Provide the (x, y) coordinate of the cell's center where the given text is located.  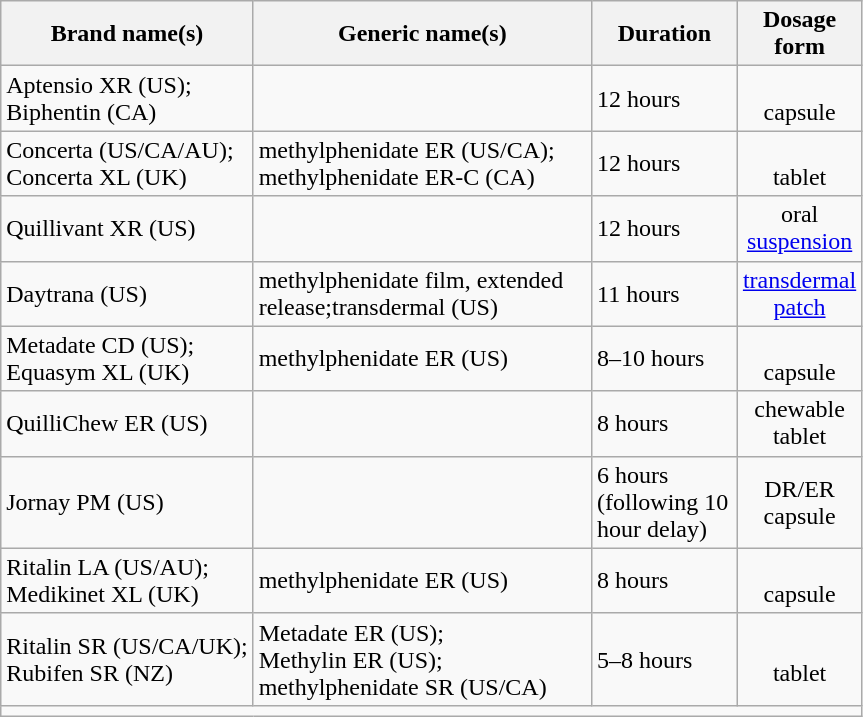
DR/ERcapsule (799, 502)
5–8 hours (664, 659)
8–10 hours (664, 358)
Aptensio XR (US);Biphentin (CA) (127, 98)
Metadate CD (US);Equasym XL (UK) (127, 358)
Generic name(s) (422, 34)
Duration (664, 34)
Jornay PM (US) (127, 502)
Ritalin LA (US/AU);Medikinet XL (UK) (127, 580)
Quillivant XR (US) (127, 228)
Brand name(s) (127, 34)
Concerta (US/CA/AU);Concerta XL (UK) (127, 164)
chewabletablet (799, 424)
QuilliChew ER (US) (127, 424)
11 hours (664, 294)
methylphenidate ER (US/CA);methylphenidate ER‑C (CA) (422, 164)
6 hours (following 10 hour delay) (664, 502)
methylphenidate film, extended release;transdermal (US) (422, 294)
oralsuspension (799, 228)
Daytrana (US) (127, 294)
Metadate ER (US);Methylin ER (US);methylphenidate SR (US/CA) (422, 659)
Ritalin SR (US/CA/UK);Rubifen SR (NZ) (127, 659)
Dosageform (799, 34)
transdermalpatch (799, 294)
